Detect which cell encompasses the target text, then output its (X, Y) center coordinate. 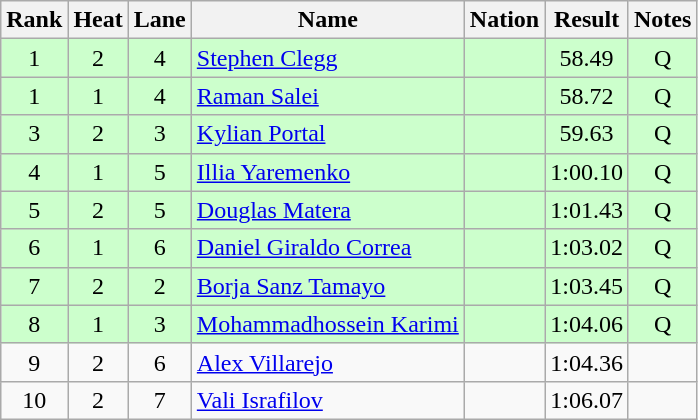
Mohammadhossein Karimi (328, 324)
1:03.45 (587, 286)
9 (34, 362)
Name (328, 20)
1:06.07 (587, 400)
Borja Sanz Tamayo (328, 286)
1:03.02 (587, 248)
58.72 (587, 96)
Notes (662, 20)
Lane (160, 20)
1:04.36 (587, 362)
10 (34, 400)
8 (34, 324)
Raman Salei (328, 96)
Result (587, 20)
Nation (504, 20)
1:01.43 (587, 210)
Alex Villarejo (328, 362)
Kylian Portal (328, 134)
Heat (98, 20)
58.49 (587, 58)
1:04.06 (587, 324)
Daniel Giraldo Correa (328, 248)
Rank (34, 20)
Vali Israfilov (328, 400)
59.63 (587, 134)
Stephen Clegg (328, 58)
Illia Yaremenko (328, 172)
1:00.10 (587, 172)
Douglas Matera (328, 210)
